Return the [x, y] coordinate for the center point of the cell that contains the specified text.  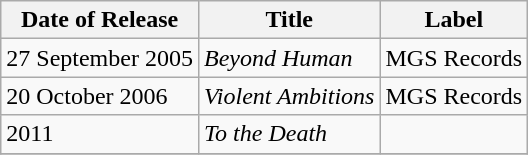
Beyond Human [289, 58]
Violent Ambitions [289, 96]
20 October 2006 [100, 96]
Title [289, 20]
2011 [100, 134]
To the Death [289, 134]
27 September 2005 [100, 58]
Date of Release [100, 20]
Label [454, 20]
